Detect which cell encompasses the target text, then output its (x, y) center coordinate. 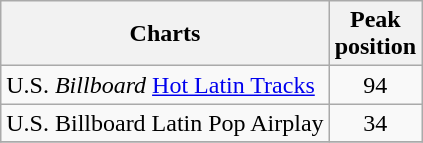
94 (375, 85)
U.S. Billboard Latin Pop Airplay (165, 123)
Peakposition (375, 34)
U.S. Billboard Hot Latin Tracks (165, 85)
34 (375, 123)
Charts (165, 34)
